Scan for the cell matching the given text and deliver its (x, y) coordinate at center. 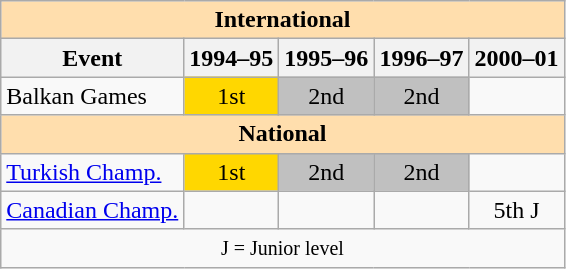
2000–01 (516, 58)
1994–95 (232, 58)
1996–97 (422, 58)
Event (92, 58)
5th J (516, 210)
1995–96 (326, 58)
Canadian Champ. (92, 210)
National (282, 134)
Balkan Games (92, 96)
Turkish Champ. (92, 172)
J = Junior level (282, 248)
International (282, 20)
